From the cell containing the given text, extract its center point as (X, Y) coordinate. 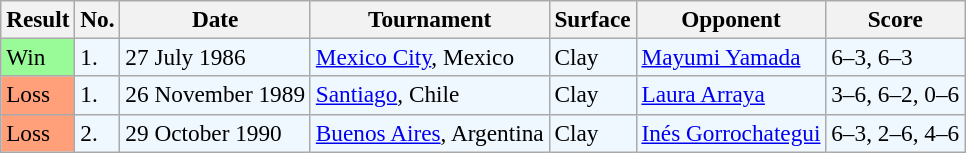
29 October 1990 (215, 133)
Win (38, 57)
26 November 1989 (215, 95)
6–3, 2–6, 4–6 (896, 133)
Santiago, Chile (430, 95)
Date (215, 19)
Surface (592, 19)
Tournament (430, 19)
Mayumi Yamada (731, 57)
Score (896, 19)
6–3, 6–3 (896, 57)
2. (98, 133)
Result (38, 19)
Buenos Aires, Argentina (430, 133)
Mexico City, Mexico (430, 57)
Inés Gorrochategui (731, 133)
No. (98, 19)
27 July 1986 (215, 57)
Opponent (731, 19)
3–6, 6–2, 0–6 (896, 95)
Laura Arraya (731, 95)
